Return [x, y] of the center of cell containing provided text 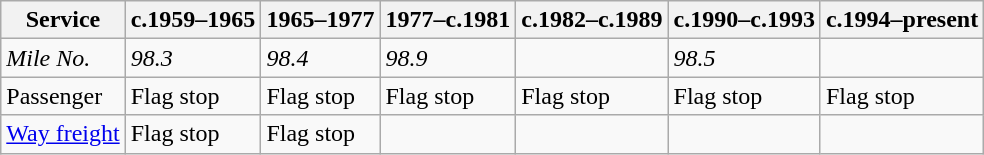
Way freight [63, 134]
98.3 [193, 58]
Service [63, 20]
c.1990–c.1993 [744, 20]
98.4 [320, 58]
c.1959–1965 [193, 20]
98.9 [448, 58]
1965–1977 [320, 20]
98.5 [744, 58]
Mile No. [63, 58]
c.1994–present [902, 20]
c.1982–c.1989 [592, 20]
Passenger [63, 96]
1977–c.1981 [448, 20]
